Detect which cell encompasses the target text, then output its [x, y] center coordinate. 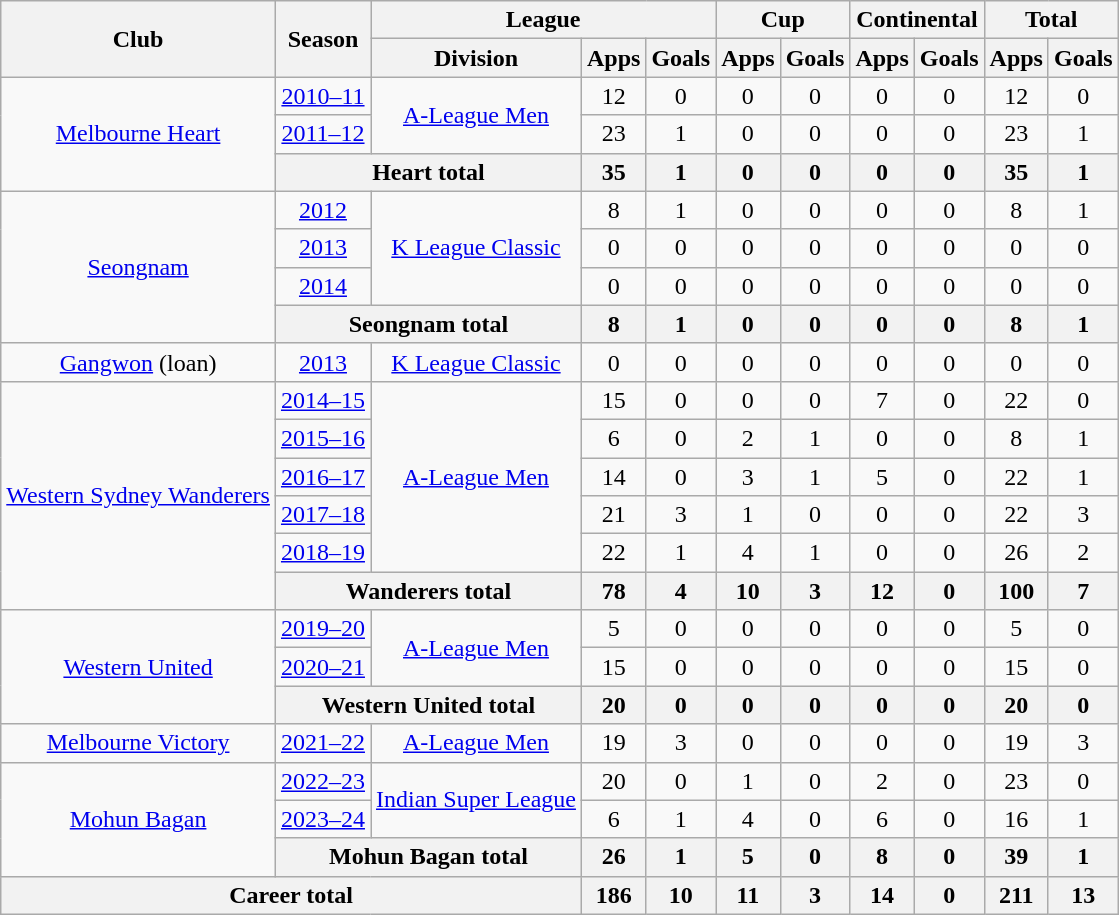
211 [1016, 895]
2014–15 [322, 400]
186 [613, 895]
Seongnam [138, 267]
2018–19 [322, 553]
Division [476, 58]
Total [1051, 20]
Gangwon (loan) [138, 362]
2019–20 [322, 629]
2015–16 [322, 438]
2022–23 [322, 781]
2023–24 [322, 819]
Mohun Bagan total [428, 857]
39 [1016, 857]
2020–21 [322, 667]
Season [322, 39]
16 [1016, 819]
Western United [138, 667]
2011–12 [322, 134]
Career total [292, 895]
Melbourne Victory [138, 743]
Club [138, 39]
League [542, 20]
Melbourne Heart [138, 134]
Wanderers total [428, 591]
Western Sydney Wanderers [138, 495]
Mohun Bagan [138, 819]
13 [1083, 895]
2021–22 [322, 743]
11 [748, 895]
Continental [917, 20]
78 [613, 591]
Indian Super League [476, 800]
Seongnam total [428, 324]
2012 [322, 210]
Western United total [428, 705]
2014 [322, 286]
2016–17 [322, 477]
2010–11 [322, 96]
Cup [783, 20]
2017–18 [322, 515]
21 [613, 515]
100 [1016, 591]
Heart total [428, 172]
